Pinpoint the cell where the given text exists, returning its (X, Y) midpoint coordinate. 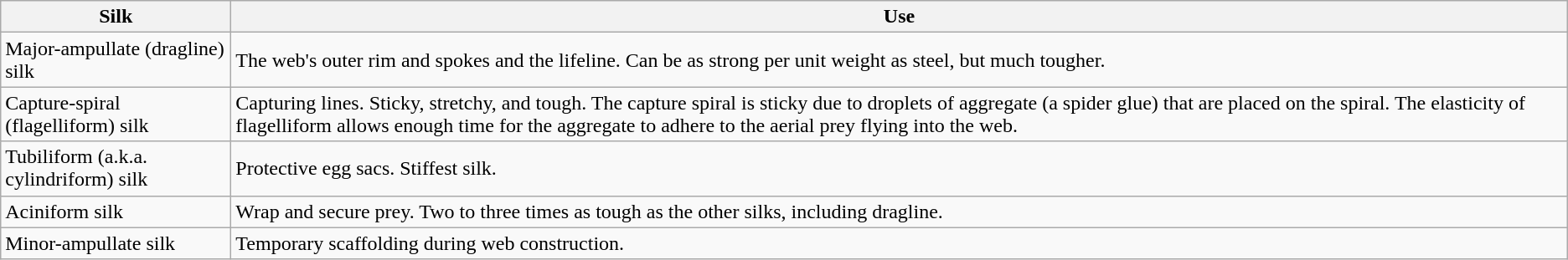
Tubiliform (a.k.a. cylindriform) silk (116, 169)
Silk (116, 17)
The web's outer rim and spokes and the lifeline. Can be as strong per unit weight as steel, but much tougher. (900, 60)
Protective egg sacs. Stiffest silk. (900, 169)
Aciniform silk (116, 212)
Wrap and secure prey. Two to three times as tough as the other silks, including dragline. (900, 212)
Capture-spiral (flagelliform) silk (116, 114)
Minor-ampullate silk (116, 243)
Temporary scaffolding during web construction. (900, 243)
Major-ampullate (dragline) silk (116, 60)
Use (900, 17)
